For the text-containing cell, return its midpoint in [X, Y] coordinate format. 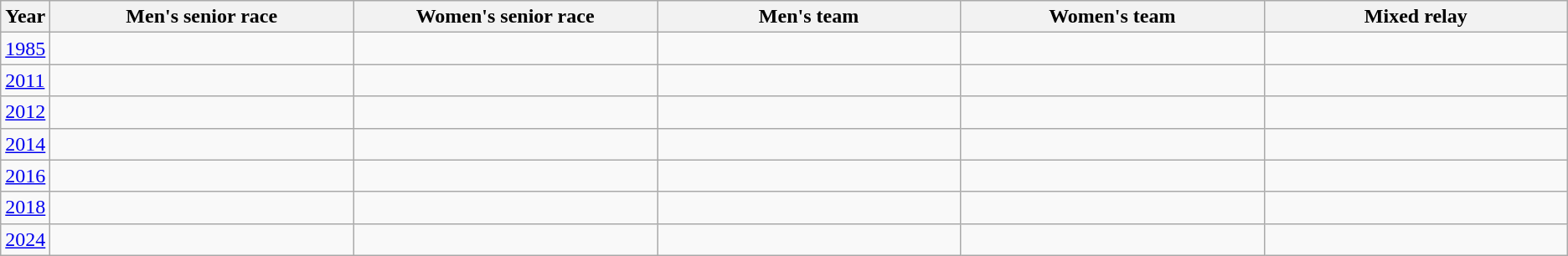
2018 [25, 207]
2024 [25, 239]
Mixed relay [1416, 17]
Men's senior race [202, 17]
Women's senior race [506, 17]
Women's team [1112, 17]
1985 [25, 49]
2012 [25, 112]
Year [25, 17]
2011 [25, 80]
2016 [25, 176]
Men's team [809, 17]
2014 [25, 144]
